Extract the (X, Y) coordinate from the center of the cell holding the provided text.  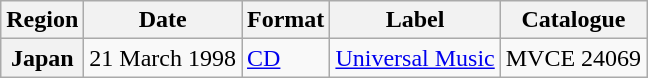
Japan (42, 58)
Label (415, 20)
Format (286, 20)
Universal Music (415, 58)
MVCE 24069 (573, 58)
21 March 1998 (163, 58)
CD (286, 58)
Date (163, 20)
Catalogue (573, 20)
Region (42, 20)
